Pinpoint the cell where the given text exists, returning its (x, y) midpoint coordinate. 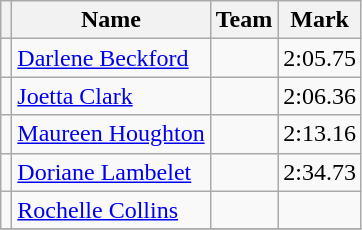
2:06.36 (320, 96)
Rochelle Collins (111, 210)
2:05.75 (320, 58)
2:34.73 (320, 172)
Maureen Houghton (111, 134)
Darlene Beckford (111, 58)
Mark (320, 20)
Team (244, 20)
2:13.16 (320, 134)
Name (111, 20)
Doriane Lambelet (111, 172)
Joetta Clark (111, 96)
